Return the (x, y) coordinate for the center point of the cell that contains the specified text.  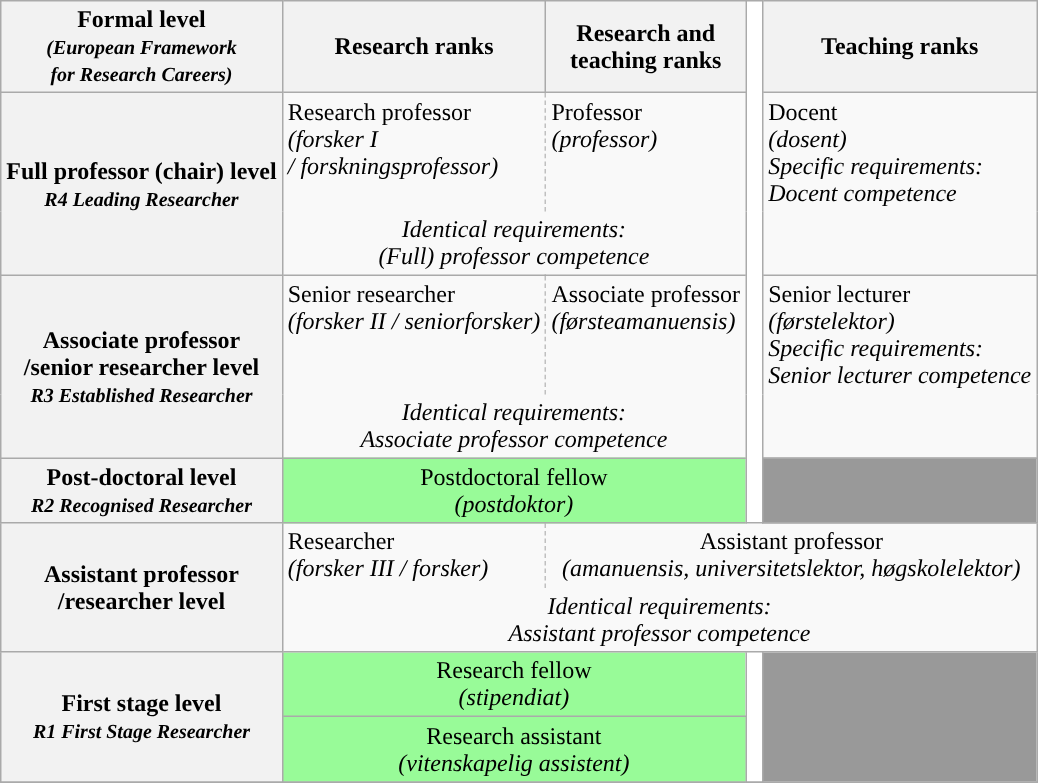
Assistant professor(amanuensis, universitetslektor, høgskolelektor) (792, 555)
Professor(professor) (646, 152)
Identical requirements:Assistant professor competence (660, 619)
Post-doctoral levelR2 Recognised Researcher (142, 490)
Full professor (chair) levelR4 Leading Researcher (142, 184)
Research assistant(vitenskapelig assistent) (514, 750)
Research professor(forsker I/ forskningsprofessor) (414, 152)
Research andteaching ranks (646, 47)
Senior lecturer(førstelektor)Specific requirements:Senior lecturer competence (900, 334)
Research ranks (414, 47)
Researcher(forsker III / forsker) (414, 555)
Identical requirements:(Full) professor competence (514, 243)
Identical requirements:Associate professor competence (514, 426)
Associate professor/senior researcher levelR3 Established Researcher (142, 366)
Teaching ranks (900, 47)
Postdoctoral fellow(postdoktor) (514, 490)
Research fellow(stipendiat) (514, 684)
Formal level(European Frameworkfor Research Careers) (142, 47)
Senior researcher(forsker II / seniorforsker) (414, 334)
Docent(dosent)Specific requirements:Docent competence (900, 152)
First stage levelR1 First Stage Researcher (142, 717)
Assistant professor/researcher level (142, 588)
Associate professor(førsteamanuensis) (646, 334)
